Find where the given text appears and provide that cell's center as (X, Y) coordinate. 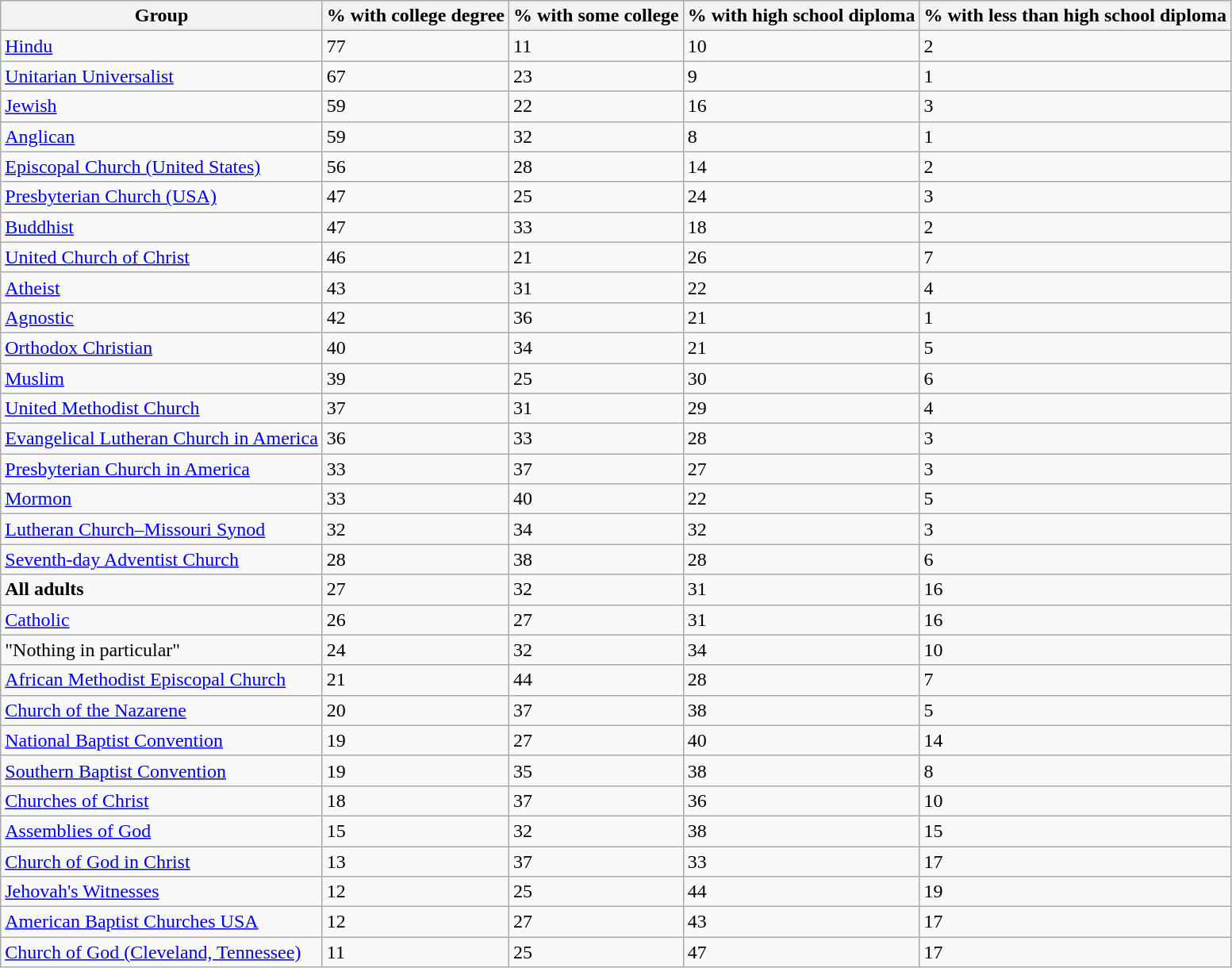
9 (801, 76)
Unitarian Universalist (162, 76)
Churches of Christ (162, 801)
United Church of Christ (162, 257)
30 (801, 378)
20 (416, 710)
Group (162, 16)
Assemblies of God (162, 831)
Church of God in Christ (162, 861)
% with college degree (416, 16)
Muslim (162, 378)
Episcopal Church (United States) (162, 167)
46 (416, 257)
Mormon (162, 499)
% with less than high school diploma (1075, 16)
42 (416, 317)
39 (416, 378)
56 (416, 167)
77 (416, 46)
13 (416, 861)
29 (801, 409)
Buddhist (162, 227)
35 (597, 770)
% with some college (597, 16)
Jewish (162, 106)
United Methodist Church (162, 409)
67 (416, 76)
Agnostic (162, 317)
Catholic (162, 620)
Anglican (162, 136)
African Methodist Episcopal Church (162, 680)
"Nothing in particular" (162, 650)
Evangelical Lutheran Church in America (162, 439)
% with high school diploma (801, 16)
Seventh-day Adventist Church (162, 559)
National Baptist Convention (162, 740)
All adults (162, 590)
American Baptist Churches USA (162, 922)
Jehovah's Witnesses (162, 892)
Orthodox Christian (162, 348)
Atheist (162, 287)
Presbyterian Church in America (162, 469)
Lutheran Church–Missouri Synod (162, 529)
Presbyterian Church (USA) (162, 197)
Southern Baptist Convention (162, 770)
23 (597, 76)
Church of God (Cleveland, Tennessee) (162, 952)
Church of the Nazarene (162, 710)
Hindu (162, 46)
